Identify which cell holds the provided text, then report its [X, Y] central coordinate. 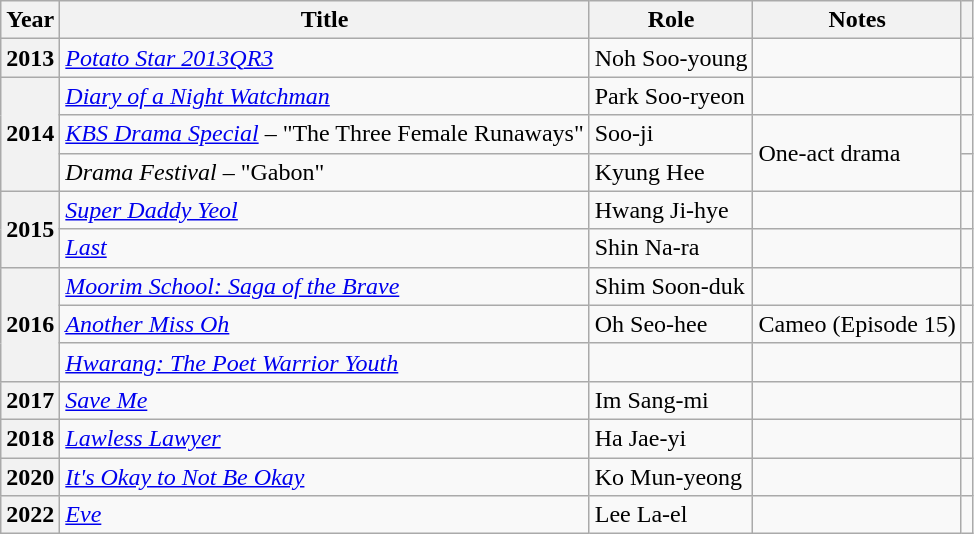
One-act drama [857, 153]
Soo-ji [671, 134]
Last [324, 248]
Cameo (Episode 15) [857, 324]
Title [324, 20]
Super Daddy Yeol [324, 210]
Another Miss Oh [324, 324]
Shim Soon-duk [671, 286]
2020 [30, 477]
Hwarang: The Poet Warrior Youth [324, 362]
Park Soo-ryeon [671, 96]
2018 [30, 438]
Moorim School: Saga of the Brave [324, 286]
2014 [30, 134]
Oh Seo-hee [671, 324]
Year [30, 20]
2017 [30, 400]
Im Sang-mi [671, 400]
2015 [30, 229]
Role [671, 20]
Eve [324, 515]
Noh Soo-young [671, 58]
2022 [30, 515]
2013 [30, 58]
Ko Mun-yeong [671, 477]
Kyung Hee [671, 172]
Shin Na-ra [671, 248]
Hwang Ji-hye [671, 210]
Notes [857, 20]
Diary of a Night Watchman [324, 96]
Lawless Lawyer [324, 438]
Lee La-el [671, 515]
KBS Drama Special – "The Three Female Runaways" [324, 134]
Potato Star 2013QR3 [324, 58]
Save Me [324, 400]
2016 [30, 324]
Drama Festival – "Gabon" [324, 172]
It's Okay to Not Be Okay [324, 477]
Ha Jae-yi [671, 438]
